Return (x, y) of the center of cell containing provided text 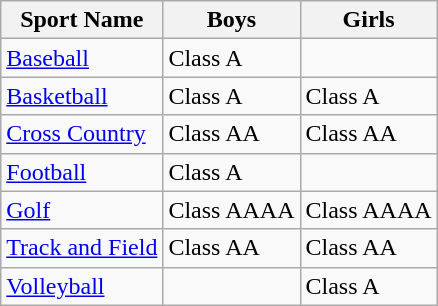
Track and Field (82, 248)
Football (82, 172)
Volleyball (82, 286)
Golf (82, 210)
Girls (368, 20)
Cross Country (82, 134)
Baseball (82, 58)
Basketball (82, 96)
Boys (232, 20)
Sport Name (82, 20)
